Scan for the cell matching the given text and deliver its (X, Y) coordinate at center. 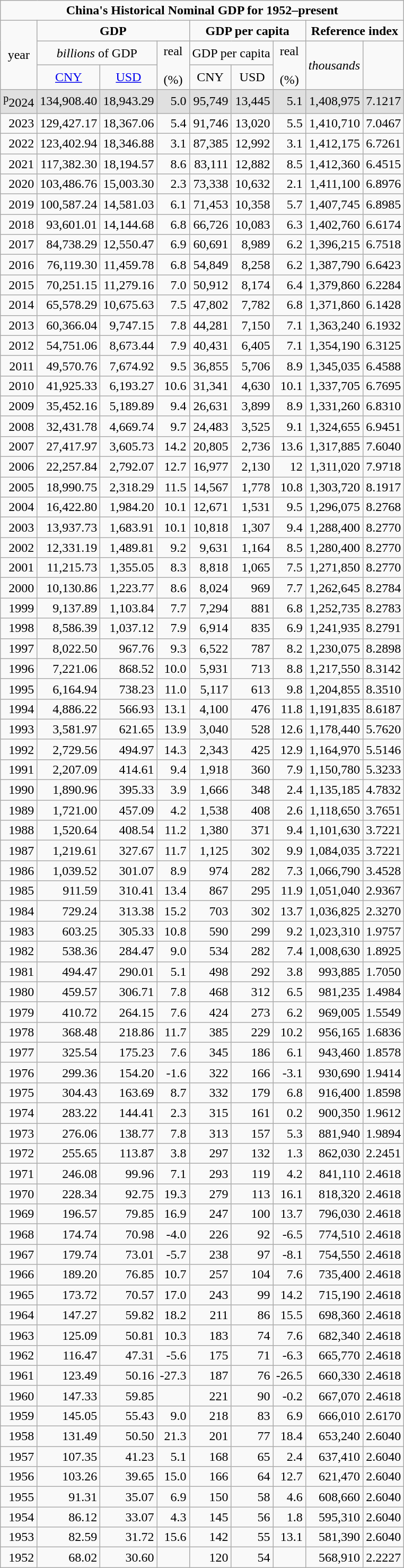
738.23 (128, 689)
1959 (19, 1416)
11.2 (173, 830)
1,135,185 (334, 790)
9.9 (289, 851)
76 (252, 1375)
-6.3 (289, 1355)
8.8 (289, 669)
84,738.29 (69, 245)
billions of GDP (97, 53)
468 (210, 992)
142 (210, 1537)
31,341 (210, 386)
16.1 (289, 1194)
1,402,760 (334, 224)
5.7620 (384, 729)
1,355.05 (128, 568)
1967 (19, 1254)
1984 (19, 911)
year (19, 55)
thousands (334, 65)
73,338 (210, 184)
754,550 (334, 1254)
32,431.78 (69, 426)
6.4 (289, 285)
-26.5 (289, 1375)
1973 (19, 1133)
18.2 (173, 1315)
1,023,310 (334, 931)
44,281 (210, 325)
5,706 (252, 366)
1.5549 (384, 1012)
713 (252, 669)
1,217,550 (334, 669)
332 (210, 1093)
1,164,970 (334, 749)
86 (252, 1315)
9.7 (173, 426)
7.4 (289, 951)
1.7050 (384, 972)
-8.1 (289, 1254)
868.52 (128, 669)
729.24 (69, 911)
385 (210, 1032)
1,721.00 (69, 810)
2016 (19, 265)
1977 (19, 1052)
GDP (113, 31)
981,235 (334, 992)
6,164.94 (69, 689)
304.43 (69, 1093)
6.8310 (384, 406)
2,729.56 (69, 749)
1,396,215 (334, 245)
9,747.15 (128, 325)
608,660 (334, 1497)
1,084,035 (334, 851)
134,908.40 (69, 102)
68.02 (69, 1557)
10.2 (289, 1032)
5.3 (289, 1133)
1981 (19, 972)
595,310 (334, 1517)
119 (252, 1174)
18,346.88 (128, 144)
5.7 (289, 204)
4.7832 (384, 790)
1953 (19, 1537)
218 (210, 1416)
14,581.03 (128, 204)
1,363,240 (334, 325)
2023 (19, 123)
13,445 (252, 102)
1.8925 (384, 951)
621.65 (128, 729)
967.76 (128, 648)
5,931 (210, 669)
566.93 (128, 709)
682,340 (334, 1335)
930,690 (334, 1072)
86.12 (69, 1517)
494.97 (128, 749)
6.2284 (384, 285)
325.54 (69, 1052)
322 (210, 1072)
2.9367 (384, 891)
19.3 (173, 1194)
41.23 (128, 1457)
7,150 (252, 325)
6.1932 (384, 325)
1.9894 (384, 1133)
2.6170 (384, 1416)
279 (210, 1194)
1972 (19, 1154)
1966 (19, 1275)
20,805 (210, 446)
-5.6 (173, 1355)
125.09 (69, 1335)
3,605.73 (128, 446)
1964 (19, 1315)
8.1917 (384, 487)
4,669.74 (128, 426)
528 (252, 729)
13,937.73 (69, 527)
1.8 (289, 1517)
637,410 (334, 1457)
17.0 (173, 1295)
2008 (19, 426)
1,412,175 (334, 144)
70.98 (128, 1234)
8,586.39 (69, 628)
12.6 (289, 729)
6.8985 (384, 204)
6.7261 (384, 144)
10,083 (252, 224)
1970 (19, 1194)
13.6 (289, 446)
8.2898 (384, 648)
60,691 (210, 245)
175 (210, 1355)
54,751.06 (69, 345)
87,385 (210, 144)
22,257.84 (69, 467)
18,990.75 (69, 487)
1,288,400 (334, 527)
1,118,650 (334, 810)
1969 (19, 1214)
41,925.33 (69, 386)
100,587.24 (69, 204)
15.2 (173, 911)
50.81 (128, 1335)
1963 (19, 1335)
14.3 (173, 749)
55 (252, 1537)
1980 (19, 992)
881,940 (334, 1133)
39.65 (128, 1477)
348 (252, 790)
257 (210, 1275)
243 (210, 1295)
73.01 (128, 1254)
1,051,040 (334, 891)
1995 (19, 689)
10,675.63 (128, 305)
12,671 (210, 507)
1,666 (210, 790)
74 (252, 1335)
408.54 (128, 830)
1955 (19, 1497)
6,193.27 (128, 386)
47,802 (210, 305)
40,431 (210, 345)
1,303,720 (334, 487)
1990 (19, 790)
1961 (19, 1375)
2.3270 (384, 911)
969,005 (334, 1012)
7.0467 (384, 123)
312 (252, 992)
1,262,645 (334, 588)
10.3 (173, 1335)
1956 (19, 1477)
1986 (19, 871)
100 (252, 1214)
1,103.84 (128, 608)
83 (252, 1416)
368.48 (69, 1032)
7.9718 (384, 467)
395.33 (128, 790)
1,324,655 (334, 426)
113.87 (128, 1154)
1,337,705 (334, 386)
147.27 (69, 1315)
145.05 (69, 1416)
1,178,440 (334, 729)
313.38 (128, 911)
-5.7 (173, 1254)
150 (210, 1497)
1993 (19, 729)
2,343 (210, 749)
581,390 (334, 1537)
131.49 (69, 1436)
79.85 (128, 1214)
6,914 (210, 628)
9,137.89 (69, 608)
360 (252, 769)
1975 (19, 1093)
Reference index (354, 31)
103.26 (69, 1477)
247 (210, 1214)
1,307 (252, 527)
147.33 (69, 1396)
5.0 (173, 102)
4,630 (252, 386)
2017 (19, 245)
2006 (19, 467)
3,581.97 (69, 729)
92 (252, 1234)
77 (252, 1436)
1.9414 (384, 1072)
5,189.89 (128, 406)
183 (210, 1335)
246.08 (69, 1174)
8.2 (289, 648)
867 (210, 891)
7,674.92 (128, 366)
70,251.15 (69, 285)
1.8578 (384, 1052)
103,486.76 (69, 184)
1.9612 (384, 1113)
8.2768 (384, 507)
1,280,400 (334, 548)
345 (210, 1052)
92.75 (128, 1194)
900,350 (334, 1113)
123,402.94 (69, 144)
299.36 (69, 1072)
218.86 (128, 1032)
3.7651 (384, 810)
70.57 (128, 1295)
1,345,035 (334, 366)
327.67 (128, 851)
1,380 (210, 830)
35.07 (128, 1497)
1,039.52 (69, 871)
5,117 (210, 689)
498 (210, 972)
91.31 (69, 1497)
1,241,935 (334, 628)
1987 (19, 851)
290.01 (128, 972)
179.74 (69, 1254)
1988 (19, 830)
76,119.30 (69, 265)
161 (252, 1113)
229 (252, 1032)
168 (210, 1457)
6.6174 (384, 224)
47.31 (128, 1355)
666,010 (334, 1416)
8,989 (252, 245)
301.07 (128, 871)
881 (252, 608)
305.33 (128, 931)
10,632 (252, 184)
2.1 (289, 184)
621,470 (334, 1477)
2,130 (252, 467)
35,452.16 (69, 406)
299 (252, 931)
54 (252, 1557)
8.3510 (384, 689)
293 (210, 1174)
129,427.17 (69, 123)
2018 (19, 224)
49,570.76 (69, 366)
6.6423 (384, 265)
10.6 (173, 386)
2004 (19, 507)
1,252,735 (334, 608)
1,150,780 (334, 769)
1,984.20 (128, 507)
590 (210, 931)
14,144.68 (128, 224)
1,223.77 (128, 588)
201 (210, 1436)
13.9 (173, 729)
1,520.64 (69, 830)
1,164 (252, 548)
163.69 (128, 1093)
3.4528 (384, 871)
138.77 (128, 1133)
6.8976 (384, 184)
221 (210, 1396)
4.3 (173, 1517)
1974 (19, 1113)
8,174 (252, 285)
916,400 (334, 1093)
862,030 (334, 1154)
15.0 (173, 1477)
1,407,745 (334, 204)
1,408,975 (334, 102)
1.8598 (384, 1093)
1,531 (252, 507)
1965 (19, 1295)
1,410,710 (334, 123)
93,601.01 (69, 224)
10.0 (173, 669)
99 (252, 1295)
660,330 (334, 1375)
187 (210, 1375)
538.36 (69, 951)
2,207.09 (69, 769)
5.3233 (384, 769)
104 (252, 1275)
4,886.22 (69, 709)
1962 (19, 1355)
2014 (19, 305)
1,890.96 (69, 790)
5.4 (173, 123)
313 (210, 1133)
1994 (19, 709)
7,294 (210, 608)
5.5146 (384, 749)
2.2451 (384, 1154)
1.9757 (384, 931)
107.35 (69, 1457)
1982 (19, 951)
2.6 (289, 810)
15.6 (173, 1537)
16,977 (210, 467)
315 (210, 1113)
8.2791 (384, 628)
841,110 (334, 1174)
97 (252, 1254)
91,746 (210, 123)
735,400 (334, 1275)
11.0 (173, 689)
1996 (19, 669)
12,550.47 (128, 245)
12.9 (289, 749)
179 (252, 1093)
71,453 (210, 204)
15,003.30 (128, 184)
796,030 (334, 1214)
65,578.29 (69, 305)
1991 (19, 769)
11,279.16 (128, 285)
117,382.30 (69, 164)
9.1 (289, 426)
1,230,075 (334, 648)
1983 (19, 931)
2013 (19, 325)
12,331.19 (69, 548)
698,360 (334, 1315)
9,631 (210, 548)
1,331,260 (334, 406)
71 (252, 1355)
15.5 (289, 1315)
8,818 (210, 568)
297 (210, 1154)
60,366.04 (69, 325)
2001 (19, 568)
715,190 (334, 1295)
2012 (19, 345)
50,912 (210, 285)
173.72 (69, 1295)
11.8 (289, 709)
408 (252, 810)
295 (252, 891)
26,631 (210, 406)
1979 (19, 1012)
1.6836 (384, 1032)
11,459.78 (128, 265)
54,849 (210, 265)
1,538 (210, 810)
2022 (19, 144)
189.20 (69, 1275)
2020 (19, 184)
943,460 (334, 1052)
835 (252, 628)
1,219.61 (69, 851)
292 (252, 972)
1,008,630 (334, 951)
16,422.80 (69, 507)
1,371,860 (334, 305)
58 (252, 1497)
-3.1 (289, 1072)
83,111 (210, 164)
66,726 (210, 224)
1,037.12 (128, 628)
1999 (19, 608)
8,258 (252, 265)
7.0 (173, 285)
18,367.06 (128, 123)
196.57 (69, 1214)
157 (252, 1133)
China's Historical Nominal GDP for 1952–present (203, 11)
2021 (19, 164)
50.50 (128, 1436)
8.3 (173, 568)
6.1428 (384, 305)
264.15 (128, 1012)
667,070 (334, 1396)
6.9451 (384, 426)
6.4515 (384, 164)
59.82 (128, 1315)
-27.3 (173, 1375)
613 (252, 689)
459.57 (69, 992)
13,020 (252, 123)
8.6187 (384, 709)
1,412,360 (334, 164)
1,683.91 (128, 527)
6.4588 (384, 366)
1985 (19, 891)
50.16 (128, 1375)
653,240 (334, 1436)
818,320 (334, 1194)
1,066,790 (334, 871)
974 (210, 871)
0.2 (289, 1113)
1997 (19, 648)
59.85 (128, 1396)
113 (252, 1194)
1957 (19, 1457)
2002 (19, 548)
1,411,100 (334, 184)
4,100 (210, 709)
8.2783 (384, 608)
11.5 (173, 487)
1,489.81 (128, 548)
18.4 (289, 1436)
457.09 (128, 810)
787 (252, 648)
-0.2 (289, 1396)
90 (252, 1396)
8,673.44 (128, 345)
2.2227 (384, 1557)
10.7 (173, 1275)
1,065 (252, 568)
1,918 (210, 769)
969 (252, 588)
1,036,825 (334, 911)
p2024 (19, 102)
144.41 (128, 1113)
6.7695 (384, 386)
3.9 (173, 790)
175.23 (128, 1052)
1,317,885 (334, 446)
2,792.07 (128, 467)
603.25 (69, 931)
2,736 (252, 446)
1,379,860 (334, 285)
-4.0 (173, 1234)
8.7 (173, 1093)
1998 (19, 628)
-6.5 (289, 1234)
7.1217 (384, 102)
228.34 (69, 1194)
226 (210, 1234)
1952 (19, 1557)
1971 (19, 1174)
145 (210, 1517)
424 (210, 1012)
2019 (19, 204)
425 (252, 749)
1,191,835 (334, 709)
2009 (19, 406)
5.5 (289, 123)
9.8 (289, 689)
1,296,075 (334, 507)
7,221.06 (69, 669)
12,992 (252, 144)
24,483 (210, 426)
1,125 (210, 851)
2005 (19, 487)
2011 (19, 366)
7.3 (289, 871)
27,417.97 (69, 446)
2015 (19, 285)
33.07 (128, 1517)
3,040 (210, 729)
2000 (19, 588)
-1.6 (173, 1072)
1.3 (289, 1154)
1,387,790 (334, 265)
774,510 (334, 1234)
1989 (19, 810)
7.6040 (384, 446)
65 (252, 1457)
3,899 (252, 406)
120 (210, 1557)
6,405 (252, 345)
310.41 (128, 891)
1968 (19, 1234)
273 (252, 1012)
8,024 (210, 588)
174.74 (69, 1234)
6.3125 (384, 345)
6.7518 (384, 245)
8.2784 (384, 588)
2003 (19, 527)
11,215.73 (69, 568)
2,318.29 (128, 487)
123.49 (69, 1375)
99.96 (128, 1174)
911.59 (69, 891)
82.59 (69, 1537)
255.65 (69, 1154)
410.72 (69, 1012)
1976 (19, 1072)
12,882 (252, 164)
534 (210, 951)
993,885 (334, 972)
1.4984 (384, 992)
116.47 (69, 1355)
31.72 (128, 1537)
1992 (19, 749)
1,101,630 (334, 830)
95,749 (210, 102)
8,022.50 (69, 648)
6.3 (289, 224)
21.3 (173, 1436)
1,354,190 (334, 345)
1,311,020 (334, 467)
13.4 (173, 891)
30.60 (128, 1557)
1,204,855 (334, 689)
186 (252, 1052)
64 (252, 1477)
11.9 (289, 891)
2010 (19, 386)
18,943.29 (128, 102)
306.71 (128, 992)
568,910 (334, 1557)
956,165 (334, 1032)
1978 (19, 1032)
56 (252, 1517)
2007 (19, 446)
1,271,850 (334, 568)
7,782 (252, 305)
10,818 (210, 527)
238 (210, 1254)
132 (252, 1154)
10,358 (252, 204)
6.5 (289, 992)
283.22 (69, 1113)
6,522 (210, 648)
665,770 (334, 1355)
276.06 (69, 1133)
1960 (19, 1396)
36,855 (210, 366)
18,194.57 (128, 164)
55.43 (128, 1416)
154.20 (128, 1072)
3,525 (252, 426)
9.3 (173, 648)
414.61 (128, 769)
76.85 (128, 1275)
284.47 (128, 951)
1954 (19, 1517)
14,567 (210, 487)
8.3142 (384, 669)
16.9 (173, 1214)
1,778 (252, 487)
476 (252, 709)
1958 (19, 1436)
10,130.86 (69, 588)
4.6 (289, 1497)
12 (289, 467)
703 (210, 911)
371 (252, 830)
211 (210, 1315)
494.47 (69, 972)
